Search for the cell housing the specified text and yield its [x, y] center coordinate. 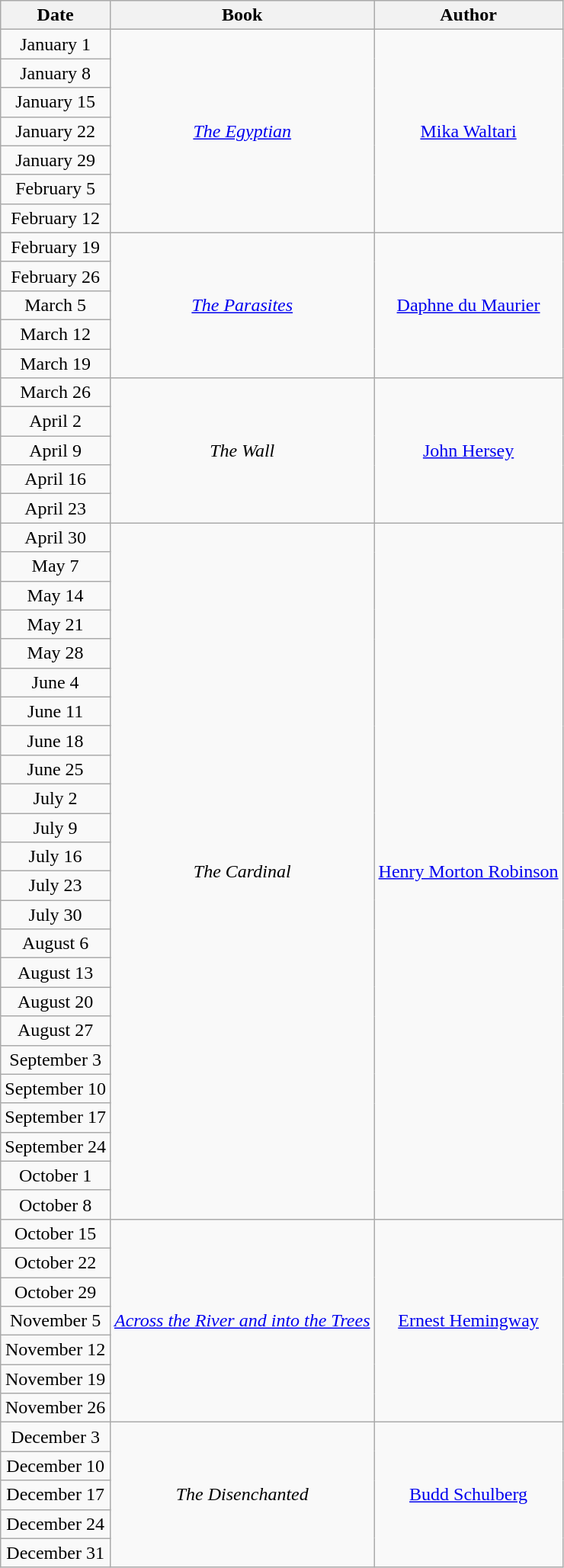
The Disenchanted [242, 1495]
August 13 [56, 973]
Date [56, 15]
Ernest Hemingway [468, 1320]
March 26 [56, 393]
February 19 [56, 247]
September 17 [56, 1117]
September 10 [56, 1089]
Budd Schulberg [468, 1495]
November 26 [56, 1408]
April 23 [56, 508]
December 31 [56, 1553]
Mika Waltari [468, 131]
April 2 [56, 422]
July 2 [56, 798]
November 19 [56, 1379]
June 18 [56, 740]
May 21 [56, 624]
December 3 [56, 1437]
December 24 [56, 1524]
January 1 [56, 44]
October 22 [56, 1262]
The Cardinal [242, 871]
Henry Morton Robinson [468, 871]
January 8 [56, 73]
October 15 [56, 1233]
July 30 [56, 915]
April 9 [56, 451]
June 11 [56, 711]
July 9 [56, 827]
March 12 [56, 334]
August 27 [56, 1031]
July 23 [56, 886]
January 22 [56, 131]
August 20 [56, 1002]
April 16 [56, 479]
The Egyptian [242, 131]
April 30 [56, 537]
May 28 [56, 653]
John Hersey [468, 451]
October 8 [56, 1204]
September 3 [56, 1060]
August 6 [56, 944]
Author [468, 15]
October 29 [56, 1292]
February 12 [56, 218]
March 5 [56, 305]
February 5 [56, 189]
Book [242, 15]
November 12 [56, 1350]
May 14 [56, 595]
February 26 [56, 276]
May 7 [56, 566]
January 15 [56, 102]
June 4 [56, 682]
Across the River and into the Trees [242, 1320]
The Parasites [242, 305]
January 29 [56, 160]
The Wall [242, 451]
March 19 [56, 364]
July 16 [56, 857]
November 5 [56, 1321]
June 25 [56, 769]
December 10 [56, 1466]
December 17 [56, 1495]
Daphne du Maurier [468, 305]
October 1 [56, 1175]
September 24 [56, 1146]
